Determine the [X, Y] coordinate at the center of the cell enclosing the given text.  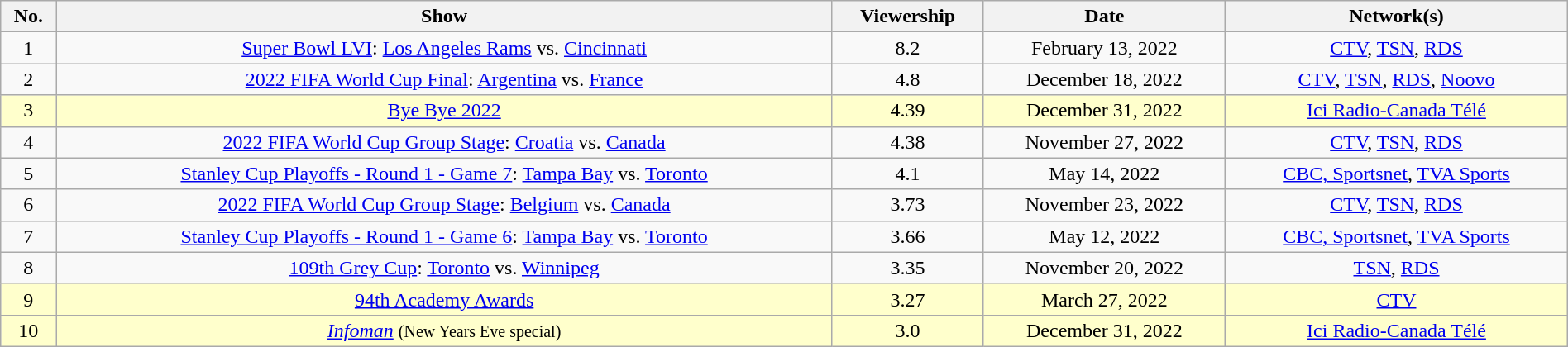
Date [1105, 17]
4 [28, 142]
8 [28, 268]
3.27 [908, 299]
Viewership [908, 17]
1 [28, 48]
4.8 [908, 79]
May 14, 2022 [1105, 173]
4.1 [908, 173]
Network(s) [1396, 17]
2 [28, 79]
3.0 [908, 330]
Super Bowl LVI: Los Angeles Rams vs. Cincinnati [444, 48]
CTV [1396, 299]
Infoman (New Years Eve special) [444, 330]
109th Grey Cup: Toronto vs. Winnipeg [444, 268]
10 [28, 330]
February 13, 2022 [1105, 48]
Show [444, 17]
6 [28, 205]
November 27, 2022 [1105, 142]
3.73 [908, 205]
7 [28, 236]
3.35 [908, 268]
March 27, 2022 [1105, 299]
CTV, TSN, RDS, Noovo [1396, 79]
4.38 [908, 142]
8.2 [908, 48]
November 23, 2022 [1105, 205]
No. [28, 17]
Stanley Cup Playoffs - Round 1 - Game 7: Tampa Bay vs. Toronto [444, 173]
9 [28, 299]
Bye Bye 2022 [444, 111]
2022 FIFA World Cup Final: Argentina vs. France [444, 79]
3.66 [908, 236]
November 20, 2022 [1105, 268]
Stanley Cup Playoffs - Round 1 - Game 6: Tampa Bay vs. Toronto [444, 236]
May 12, 2022 [1105, 236]
94th Academy Awards [444, 299]
TSN, RDS [1396, 268]
December 18, 2022 [1105, 79]
2022 FIFA World Cup Group Stage: Belgium vs. Canada [444, 205]
5 [28, 173]
4.39 [908, 111]
3 [28, 111]
2022 FIFA World Cup Group Stage: Croatia vs. Canada [444, 142]
